Identify which cell holds the provided text, then report its (x, y) central coordinate. 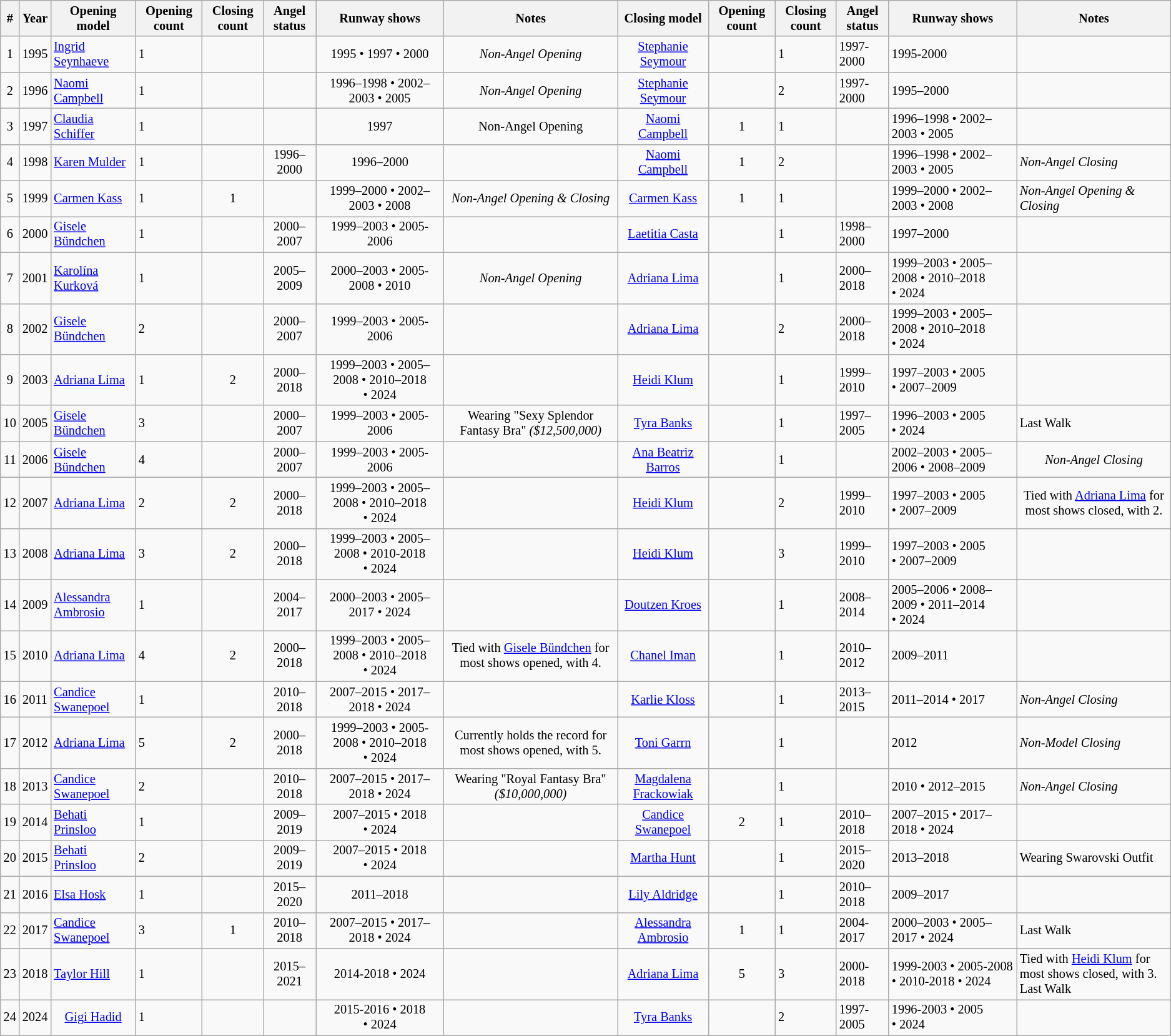
1996-2003 • 2005 • 2024 (953, 1017)
Ingrid Seynhaeve (93, 54)
2013 (35, 786)
2000-2018 (862, 974)
2016 (35, 894)
2010 • 2012–2015 (953, 786)
1996–2003 • 2005 • 2024 (953, 423)
Elsa Hosk (93, 894)
9 (10, 380)
2009 (35, 605)
2015-2016 • 2018 • 2024 (380, 1017)
2018 (35, 974)
2006 (35, 460)
Chanel Iman (663, 656)
2014 (35, 822)
10 (10, 423)
2000–2003 • 2005-2008 • 2010 (380, 278)
Ana Beatriz Barros (663, 460)
1999–2003 • 2005–2008 • 2010-2018 • 2024 (380, 554)
24 (10, 1017)
2001 (35, 278)
Non-Model Closing (1094, 742)
Karlie Kloss (663, 699)
1999-2003 • 2005-2008 • 2010-2018 • 2024 (953, 974)
2013–2015 (862, 699)
1999–2003 • 2005-2008 • 2010–2018 • 2024 (380, 742)
Taylor Hill (93, 974)
2013–2018 (953, 858)
2009–2017 (953, 894)
2015–2021 (290, 974)
1998–2000 (862, 234)
14 (10, 605)
2005 (35, 423)
Closing model (663, 18)
12 (10, 503)
Opening model (93, 18)
2015 (35, 858)
7 (10, 278)
2010–2012 (862, 656)
2009–2011 (953, 656)
2007 (35, 503)
19 (10, 822)
Gigi Hadid (93, 1017)
11 (10, 460)
1997–2005 (862, 423)
2017 (35, 930)
2008 (35, 554)
2000 (35, 234)
2010 (35, 656)
1995 • 1997 • 2000 (380, 54)
8 (10, 329)
2002–2003 • 2005–2006 • 2008–2009 (953, 460)
Wearing Swarovski Outfit (1094, 858)
15 (10, 656)
Toni Garrn (663, 742)
2002 (35, 329)
Wearing "Sexy Splendor Fantasy Bra" ($12,500,000) (531, 423)
2024 (35, 1017)
Magdalena Frackowiak (663, 786)
2011–2014 • 2017 (953, 699)
Tied with Adriana Lima for most shows closed, with 2. (1094, 503)
# (10, 18)
20 (10, 858)
Lily Aldridge (663, 894)
2004–2017 (290, 605)
21 (10, 894)
2011–2018 (380, 894)
1995–2000 (953, 91)
2014-2018 • 2024 (380, 974)
2005–2009 (290, 278)
Wearing "Royal Fantasy Bra" ($10,000,000) (531, 786)
Tied with Heidi Klum for most shows closed, with 3.Last Walk (1094, 974)
Claudia Schiffer (93, 126)
22 (10, 930)
1997–2000 (953, 234)
Year (35, 18)
1995-2000 (953, 54)
2004-2017 (862, 930)
Karen Mulder (93, 162)
18 (10, 786)
13 (10, 554)
1998 (35, 162)
Laetitia Casta (663, 234)
1996 (35, 91)
2005–2006 • 2008–2009 • 2011–2014 • 2024 (953, 605)
17 (10, 742)
1997-2005 (862, 1017)
16 (10, 699)
2003 (35, 380)
2008–2014 (862, 605)
Currently holds the record for most shows opened, with 5. (531, 742)
Tied with Gisele Bündchen for most shows opened, with 4. (531, 656)
6 (10, 234)
2011 (35, 699)
1999 (35, 199)
Martha Hunt (663, 858)
Doutzen Kroes (663, 605)
Karolína Kurková (93, 278)
23 (10, 974)
1995 (35, 54)
